Identify which cell holds the provided text, then report its (X, Y) central coordinate. 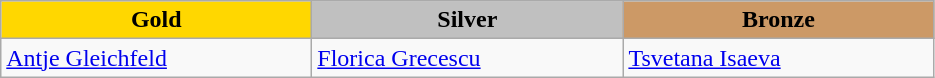
Antje Gleichfeld (156, 58)
Florica Grecescu (468, 58)
Tsvetana Isaeva (778, 58)
Gold (156, 20)
Bronze (778, 20)
Silver (468, 20)
